Extract the (X, Y) coordinate from the center of the cell holding the provided text.  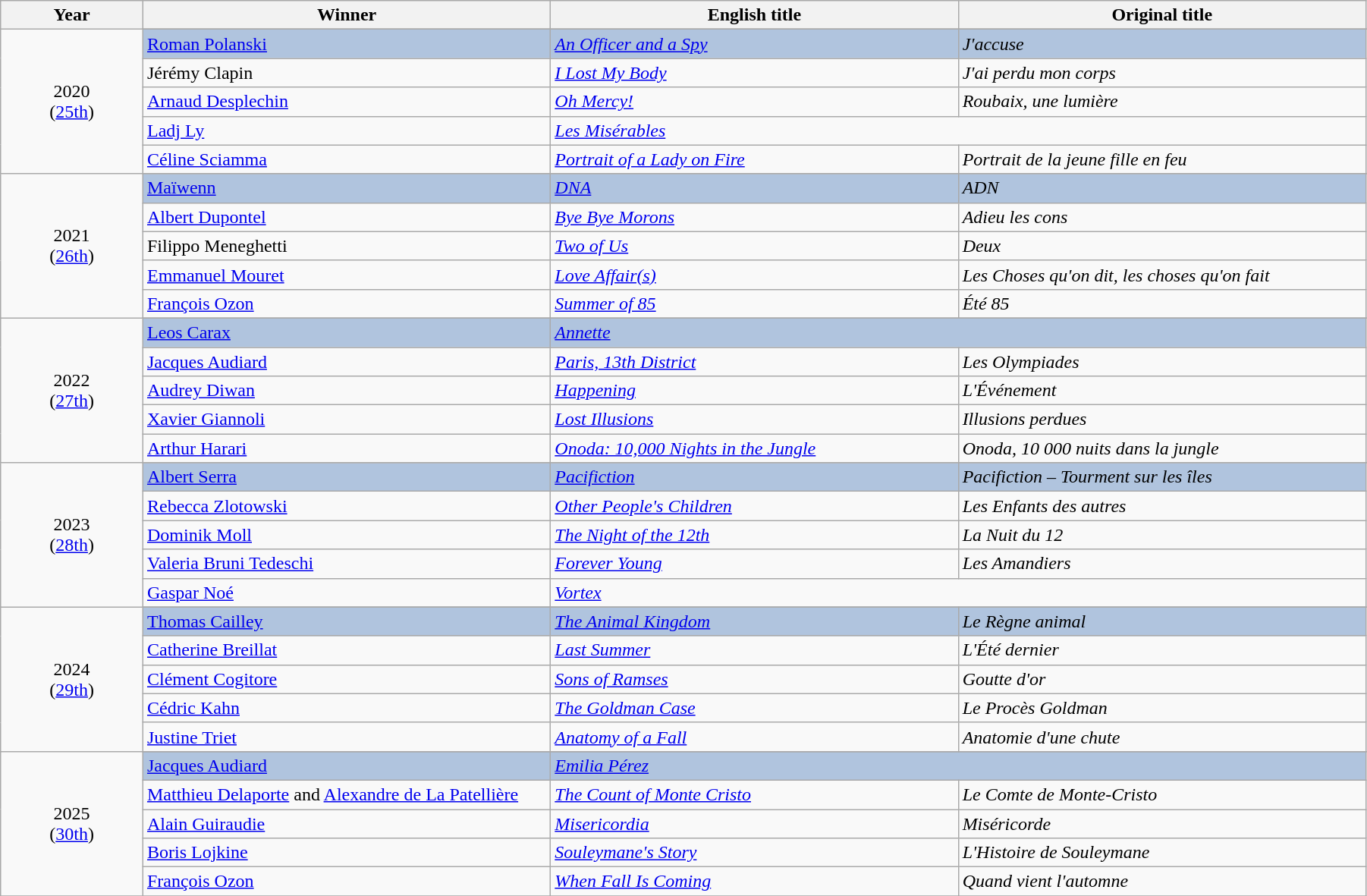
The Night of the 12th (754, 535)
Forever Young (754, 564)
DNA (754, 188)
Summer of 85 (754, 303)
Albert Serra (346, 477)
The Animal Kingdom (754, 621)
An Officer and a Spy (754, 44)
Roubaix, une lumière (1162, 102)
Été 85 (1162, 303)
Les Misérables (959, 130)
Oh Mercy! (754, 102)
Cédric Kahn (346, 708)
Le Règne animal (1162, 621)
Onoda: 10,000 Nights in the Jungle (754, 448)
Valeria Bruni Tedeschi (346, 564)
Annette (959, 332)
Dominik Moll (346, 535)
Adieu les cons (1162, 217)
When Fall Is Coming (754, 882)
Clément Cogitore (346, 679)
Onoda, 10 000 nuits dans la jungle (1162, 448)
L'Histoire de Souleymane (1162, 853)
The Count of Monte Cristo (754, 794)
Year (72, 15)
La Nuit du 12 (1162, 535)
Winner (346, 15)
Anatomy of a Fall (754, 737)
Bye Bye Morons (754, 217)
Misericordia (754, 823)
Les Olympiades (1162, 362)
J'ai perdu mon corps (1162, 73)
Goutte d'or (1162, 679)
Le Comte de Monte-Cristo (1162, 794)
Roman Polanski (346, 44)
Pacifiction (754, 477)
Vortex (959, 593)
2024(29th) (72, 679)
Boris Lojkine (346, 853)
Lost Illusions (754, 420)
Catherine Breillat (346, 650)
Souleymane's Story (754, 853)
Audrey Diwan (346, 391)
Emmanuel Mouret (346, 275)
Anatomie d'une chute (1162, 737)
Emilia Pérez (959, 766)
L'Événement (1162, 391)
Ladj Ly (346, 130)
Maïwenn (346, 188)
ADN (1162, 188)
Les Choses qu'on dit, les choses qu'on fait (1162, 275)
Gaspar Noé (346, 593)
Le Procès Goldman (1162, 708)
Matthieu Delaporte and Alexandre de La Patellière (346, 794)
Filippo Meneghetti (346, 246)
Arnaud Desplechin (346, 102)
Justine Triet (346, 737)
Les Enfants des autres (1162, 506)
2022(27th) (72, 390)
Happening (754, 391)
Albert Dupontel (346, 217)
Céline Sciamma (346, 159)
Original title (1162, 15)
Deux (1162, 246)
Paris, 13th District (754, 362)
The Goldman Case (754, 708)
Leos Carax (346, 332)
Illusions perdues (1162, 420)
Last Summer (754, 650)
Pacifiction – Tourment sur les îles (1162, 477)
Portrait de la jeune fille en feu (1162, 159)
Jérémy Clapin (346, 73)
2025(30th) (72, 823)
Portrait of a Lady on Fire (754, 159)
Other People's Children (754, 506)
Xavier Giannoli (346, 420)
Thomas Cailley (346, 621)
L'Été dernier (1162, 650)
Quand vient l'automne (1162, 882)
2021(26th) (72, 246)
Arthur Harari (346, 448)
Les Amandiers (1162, 564)
Miséricorde (1162, 823)
Sons of Ramses (754, 679)
Rebecca Zlotowski (346, 506)
2023(28th) (72, 535)
English title (754, 15)
2020(25th) (72, 102)
Two of Us (754, 246)
Love Affair(s) (754, 275)
Alain Guiraudie (346, 823)
I Lost My Body (754, 73)
J'accuse (1162, 44)
